Capture the cell that displays the provided text and extract its [X, Y] central coordinate. 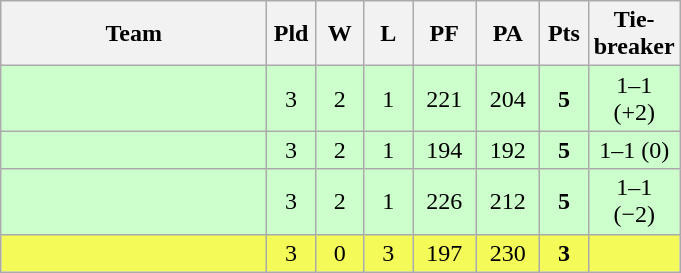
212 [508, 202]
204 [508, 98]
Pld [292, 34]
221 [444, 98]
Team [134, 34]
1–1 (0) [634, 150]
PF [444, 34]
Tie-breaker [634, 34]
1–1 (−2) [634, 202]
L [388, 34]
197 [444, 253]
0 [340, 253]
Pts [564, 34]
192 [508, 150]
1–1 (+2) [634, 98]
194 [444, 150]
230 [508, 253]
226 [444, 202]
PA [508, 34]
W [340, 34]
